Identify which cell holds the provided text, then report its (X, Y) central coordinate. 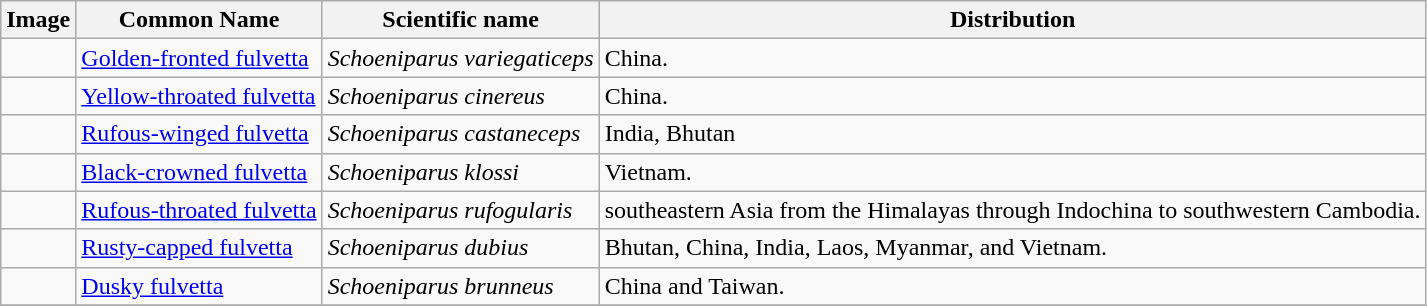
Dusky fulvetta (199, 286)
Schoeniparus castaneceps (460, 134)
Scientific name (460, 20)
Common Name (199, 20)
India, Bhutan (1012, 134)
Schoeniparus rufogularis (460, 210)
Rufous-winged fulvetta (199, 134)
Schoeniparus klossi (460, 172)
Image (38, 20)
Bhutan, China, India, Laos, Myanmar, and Vietnam. (1012, 248)
Rusty-capped fulvetta (199, 248)
Golden-fronted fulvetta (199, 58)
Rufous-throated fulvetta (199, 210)
Schoeniparus dubius (460, 248)
southeastern Asia from the Himalayas through Indochina to southwestern Cambodia. (1012, 210)
Schoeniparus cinereus (460, 96)
Schoeniparus variegaticeps (460, 58)
Distribution (1012, 20)
Vietnam. (1012, 172)
Schoeniparus brunneus (460, 286)
China and Taiwan. (1012, 286)
Black-crowned fulvetta (199, 172)
Yellow-throated fulvetta (199, 96)
